Capture the cell that displays the provided text and extract its [x, y] central coordinate. 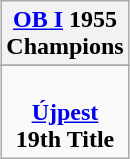
OB I 1955Champions [65, 34]
Újpest19th Title [65, 112]
